Identify which cell holds the provided text, then report its [x, y] central coordinate. 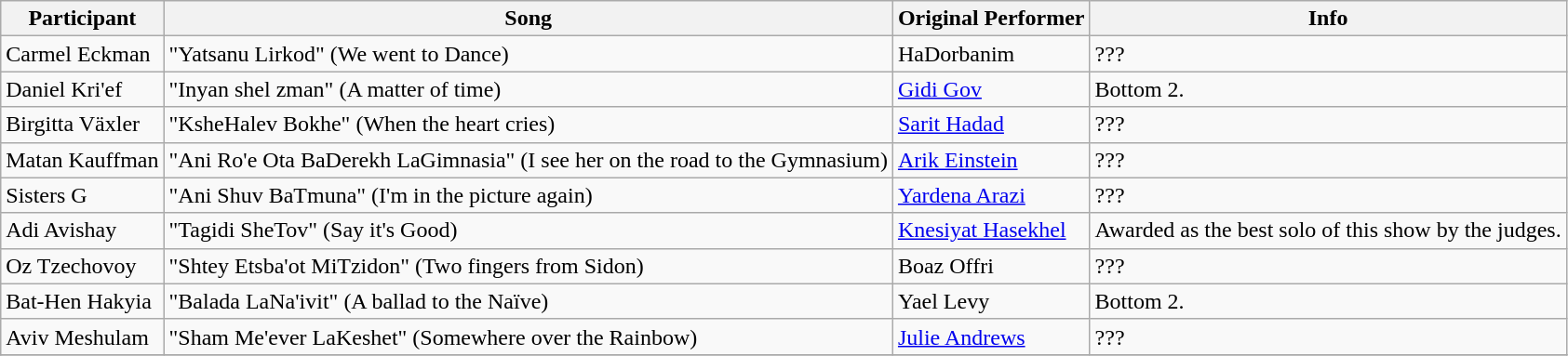
Boaz Offri [991, 266]
"Tagidi SheTov" (Say it's Good) [529, 231]
"Yatsanu Lirkod" (We went to Dance) [529, 54]
"Ani Shuv BaTmuna" (I'm in the picture again) [529, 195]
Song [529, 19]
Bat-Hen Hakyia [82, 301]
Daniel Kri'ef [82, 89]
Participant [82, 19]
Julie Andrews [991, 336]
Gidi Gov [991, 89]
Birgitta Växler [82, 125]
"Balada LaNa'ivit" (A ballad to the Naïve) [529, 301]
Oz Tzechovoy [82, 266]
Awarded as the best solo of this show by the judges. [1328, 231]
"Sham Me'ever LaKeshet" (Somewhere over the Rainbow) [529, 336]
"Inyan shel zman" (A matter of time) [529, 89]
Original Performer [991, 19]
Sisters G [82, 195]
Sarit Hadad [991, 125]
"Ani Ro'e Ota BaDerekh LaGimnasia" (I see her on the road to the Gymnasium) [529, 160]
HaDorbanim [991, 54]
Carmel Eckman [82, 54]
Aviv Meshulam [82, 336]
Adi Avishay [82, 231]
"KsheHalev Bokhe" (When the heart cries) [529, 125]
Yardena Arazi [991, 195]
"Shtey Etsba'ot MiTzidon" (Two fingers from Sidon) [529, 266]
Info [1328, 19]
Yael Levy [991, 301]
Arik Einstein [991, 160]
Knesiyat Hasekhel [991, 231]
Matan Kauffman [82, 160]
